Scan for the cell matching the given text and deliver its (x, y) coordinate at center. 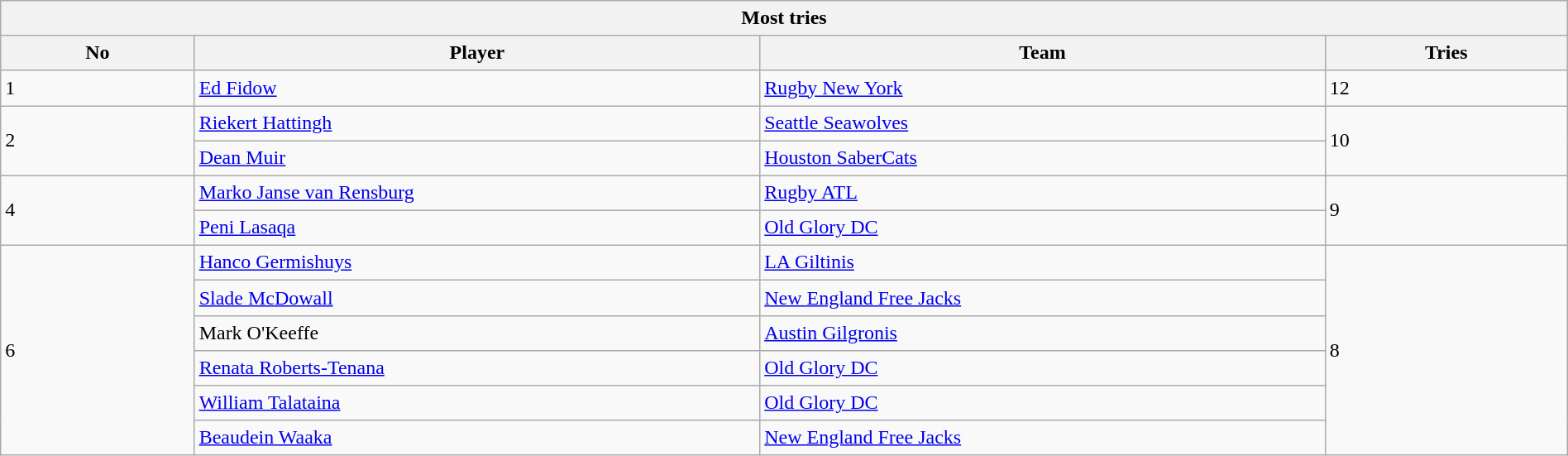
Marko Janse van Rensburg (477, 193)
Peni Lasaqa (477, 228)
6 (98, 351)
Houston SaberCats (1043, 158)
Most tries (784, 18)
9 (1446, 210)
Mark O'Keeffe (477, 333)
Hanco Germishuys (477, 263)
Beaudein Waaka (477, 438)
Renata Roberts-Tenana (477, 367)
8 (1446, 351)
Ed Fidow (477, 88)
LA Giltinis (1043, 263)
Team (1043, 53)
Riekert Hattingh (477, 123)
Player (477, 53)
No (98, 53)
Slade McDowall (477, 298)
1 (98, 88)
Seattle Seawolves (1043, 123)
Rugby ATL (1043, 193)
4 (98, 210)
Dean Muir (477, 158)
10 (1446, 141)
Tries (1446, 53)
William Talataina (477, 403)
Austin Gilgronis (1043, 333)
Rugby New York (1043, 88)
2 (98, 141)
12 (1446, 88)
